Detect which cell encompasses the target text, then output its (X, Y) center coordinate. 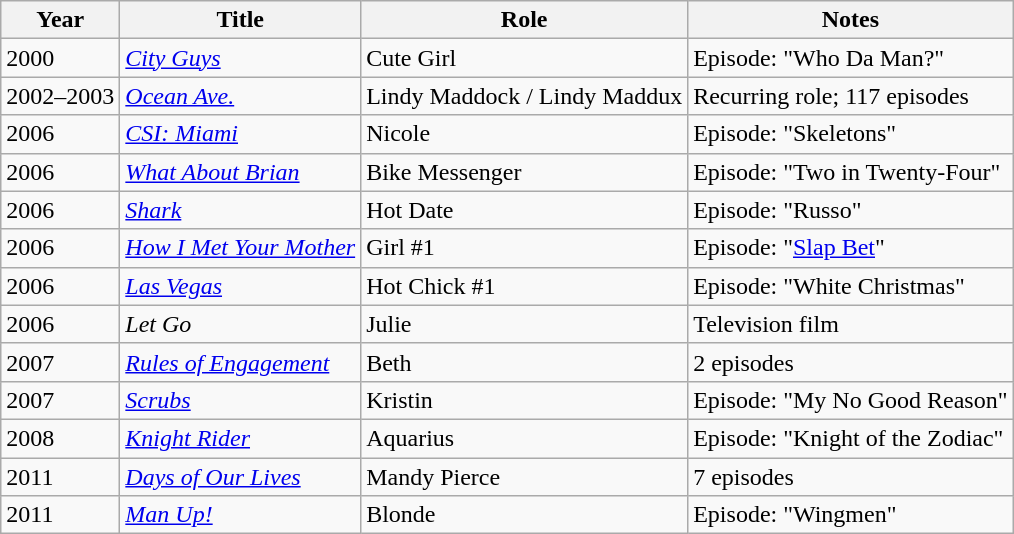
Hot Date (524, 210)
Episode: "Wingmen" (850, 515)
What About Brian (240, 172)
How I Met Your Mother (240, 248)
Episode: "White Christmas" (850, 286)
2000 (60, 58)
CSI: Miami (240, 134)
Shark (240, 210)
Title (240, 20)
Kristin (524, 400)
Episode: "My No Good Reason" (850, 400)
Episode: "Who Da Man?" (850, 58)
7 episodes (850, 477)
Hot Chick #1 (524, 286)
Blonde (524, 515)
Days of Our Lives (240, 477)
Recurring role; 117 episodes (850, 96)
Television film (850, 324)
Notes (850, 20)
2 episodes (850, 362)
Beth (524, 362)
Episode: "Slap Bet" (850, 248)
Cute Girl (524, 58)
Julie (524, 324)
City Guys (240, 58)
2002–2003 (60, 96)
Knight Rider (240, 438)
2008 (60, 438)
Girl #1 (524, 248)
Ocean Ave. (240, 96)
Lindy Maddock / Lindy Maddux (524, 96)
Episode: "Two in Twenty-Four" (850, 172)
Nicole (524, 134)
Scrubs (240, 400)
Episode: "Knight of the Zodiac" (850, 438)
Mandy Pierce (524, 477)
Episode: "Russo" (850, 210)
Rules of Engagement (240, 362)
Role (524, 20)
Bike Messenger (524, 172)
Aquarius (524, 438)
Man Up! (240, 515)
Las Vegas (240, 286)
Episode: "Skeletons" (850, 134)
Let Go (240, 324)
Year (60, 20)
